Return the [X, Y] coordinate for the center point of the cell that contains the specified text.  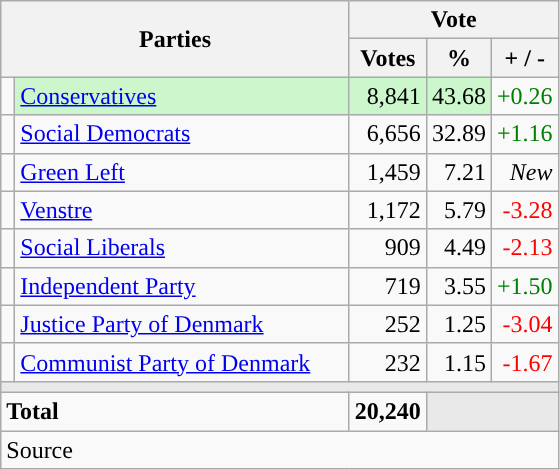
Social Democrats [182, 134]
7.21 [458, 172]
1.15 [458, 362]
Justice Party of Denmark [182, 324]
+ / - [524, 58]
Social Liberals [182, 248]
New [524, 172]
20,240 [388, 411]
Source [280, 449]
+1.50 [524, 286]
43.68 [458, 96]
32.89 [458, 134]
Parties [176, 39]
Venstre [182, 210]
Votes [388, 58]
Green Left [182, 172]
252 [388, 324]
% [458, 58]
909 [388, 248]
3.55 [458, 286]
+1.16 [524, 134]
-3.04 [524, 324]
Independent Party [182, 286]
Vote [454, 20]
-1.67 [524, 362]
5.79 [458, 210]
232 [388, 362]
Conservatives [182, 96]
-2.13 [524, 248]
6,656 [388, 134]
719 [388, 286]
-3.28 [524, 210]
+0.26 [524, 96]
1,172 [388, 210]
8,841 [388, 96]
4.49 [458, 248]
Total [176, 411]
1.25 [458, 324]
1,459 [388, 172]
Communist Party of Denmark [182, 362]
